Extract the [x, y] coordinate from the center of the cell holding the provided text.  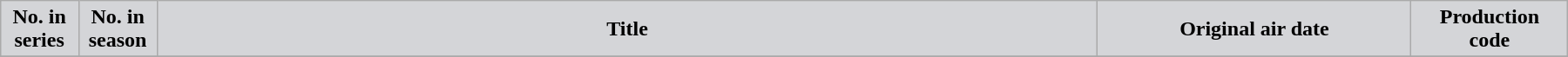
Productioncode [1490, 29]
No. inseason [118, 29]
Original air date [1254, 29]
Title [627, 29]
No. inseries [39, 29]
